Determine the [X, Y] coordinate at the center of the cell enclosing the given text.  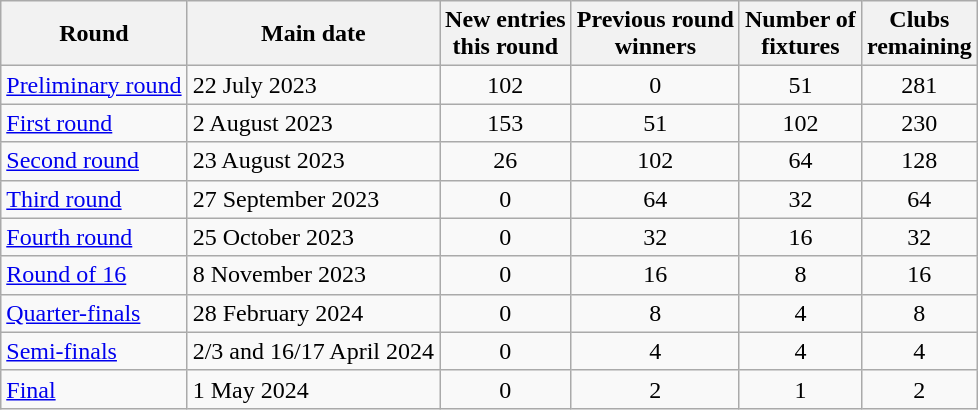
153 [506, 123]
1 [800, 389]
Fourth round [94, 237]
Round [94, 34]
Final [94, 389]
8 November 2023 [313, 275]
First round [94, 123]
2 August 2023 [313, 123]
Previous roundwinners [655, 34]
27 September 2023 [313, 199]
Third round [94, 199]
23 August 2023 [313, 161]
New entriesthis round [506, 34]
Main date [313, 34]
2/3 and 16/17 April 2024 [313, 351]
230 [919, 123]
1 May 2024 [313, 389]
Round of 16 [94, 275]
281 [919, 85]
Semi-finals [94, 351]
Quarter-finals [94, 313]
Number offixtures [800, 34]
Preliminary round [94, 85]
Clubsremaining [919, 34]
26 [506, 161]
22 July 2023 [313, 85]
25 October 2023 [313, 237]
28 February 2024 [313, 313]
128 [919, 161]
Second round [94, 161]
